Find where the given text appears and provide that cell's center as (X, Y) coordinate. 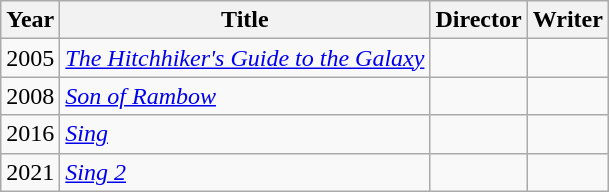
Son of Rambow (245, 96)
2005 (30, 58)
2021 (30, 172)
2016 (30, 134)
Director (478, 20)
Title (245, 20)
Sing 2 (245, 172)
2008 (30, 96)
The Hitchhiker's Guide to the Galaxy (245, 58)
Writer (568, 20)
Sing (245, 134)
Year (30, 20)
